Detect which cell encompasses the target text, then output its [x, y] center coordinate. 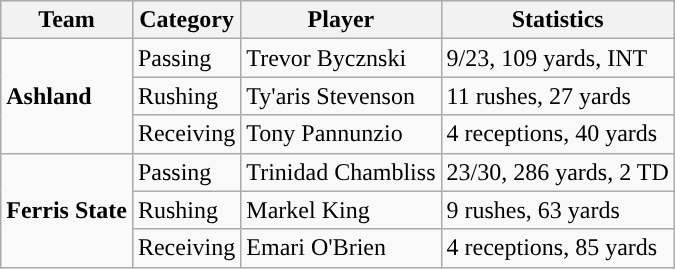
11 rushes, 27 yards [558, 96]
Trinidad Chambliss [341, 172]
23/30, 286 yards, 2 TD [558, 172]
Ty'aris Stevenson [341, 96]
4 receptions, 85 yards [558, 248]
Statistics [558, 20]
Tony Pannunzio [341, 134]
9/23, 109 yards, INT [558, 58]
4 receptions, 40 yards [558, 134]
9 rushes, 63 yards [558, 210]
Ferris State [67, 210]
Trevor Bycznski [341, 58]
Markel King [341, 210]
Team [67, 20]
Player [341, 20]
Ashland [67, 96]
Category [186, 20]
Emari O'Brien [341, 248]
